Determine the (X, Y) coordinate at the center of the cell enclosing the given text.  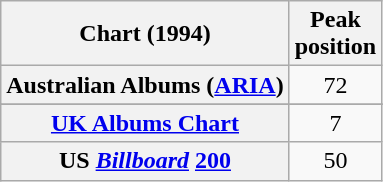
50 (335, 161)
72 (335, 85)
7 (335, 123)
Chart (1994) (145, 34)
Peakposition (335, 34)
US Billboard 200 (145, 161)
UK Albums Chart (145, 123)
Australian Albums (ARIA) (145, 85)
